Pinpoint the cell where the given text exists, returning its (x, y) midpoint coordinate. 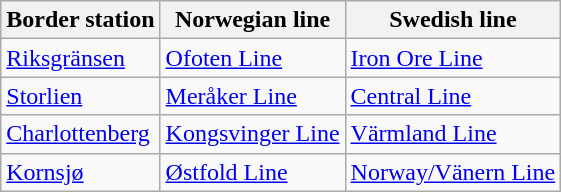
Kongsvinger Line (252, 134)
Charlottenberg (80, 134)
Norwegian line (252, 20)
Storlien (80, 96)
Østfold Line (252, 172)
Meråker Line (252, 96)
Border station (80, 20)
Central Line (453, 96)
Iron Ore Line (453, 58)
Swedish line (453, 20)
Värmland Line (453, 134)
Kornsjø (80, 172)
Ofoten Line (252, 58)
Riksgränsen (80, 58)
Norway/Vänern Line (453, 172)
